For the text-containing cell, return its midpoint in (X, Y) coordinate format. 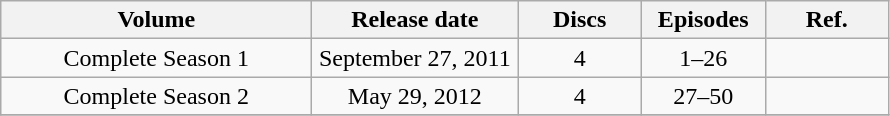
1–26 (703, 58)
Complete Season 1 (156, 58)
Release date (415, 20)
Volume (156, 20)
27–50 (703, 96)
Ref. (827, 20)
September 27, 2011 (415, 58)
Episodes (703, 20)
May 29, 2012 (415, 96)
Discs (580, 20)
Complete Season 2 (156, 96)
